Provide the (x, y) coordinate of the cell's center where the given text is located.  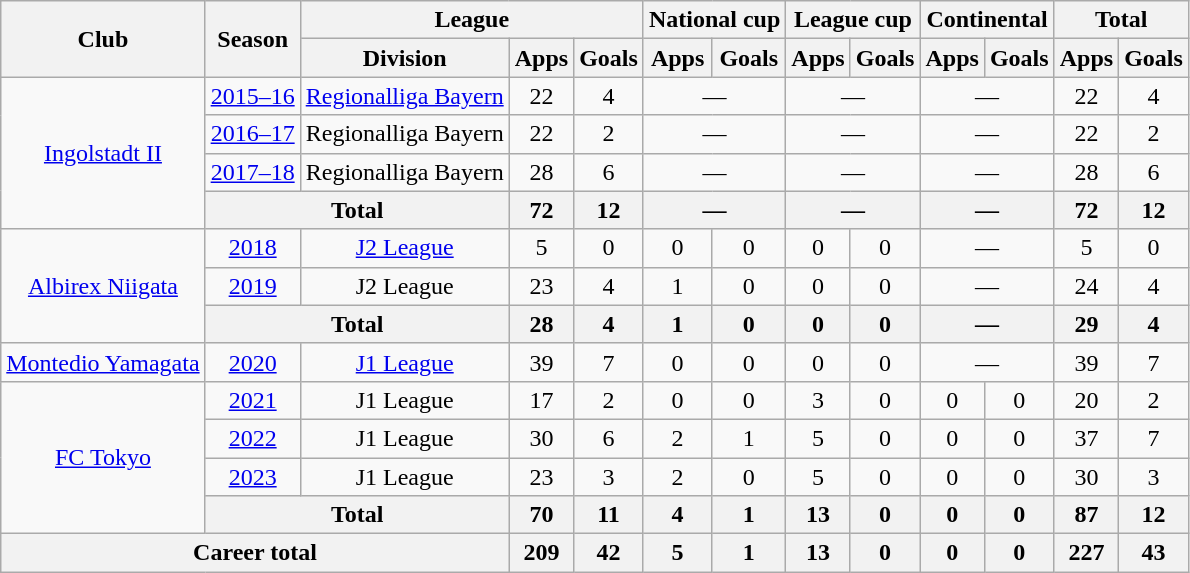
2018 (252, 248)
League (472, 20)
2022 (252, 438)
2020 (252, 362)
Season (252, 39)
2016–17 (252, 134)
Division (404, 58)
24 (1086, 286)
2019 (252, 286)
FC Tokyo (103, 457)
Ingolstadt II (103, 153)
Club (103, 39)
87 (1086, 515)
42 (609, 553)
Continental (987, 20)
2015–16 (252, 96)
43 (1154, 553)
29 (1086, 324)
Career total (255, 553)
37 (1086, 438)
2017–18 (252, 172)
Montedio Yamagata (103, 362)
209 (541, 553)
227 (1086, 553)
17 (541, 400)
11 (609, 515)
2021 (252, 400)
20 (1086, 400)
70 (541, 515)
2023 (252, 477)
Albirex Niigata (103, 286)
League cup (853, 20)
National cup (714, 20)
